Output the [x, y] coordinate of the center of the cell containing the given text.  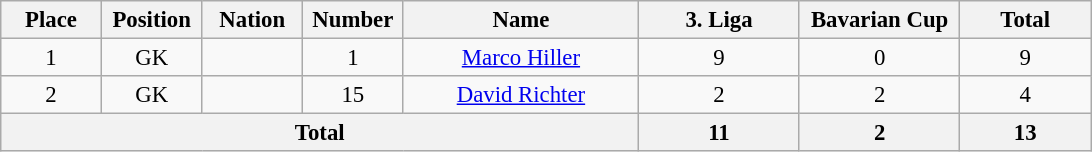
Position [152, 20]
Nation [252, 20]
4 [1026, 95]
Name [521, 20]
0 [880, 58]
3. Liga [720, 20]
Number [354, 20]
15 [354, 95]
11 [720, 133]
Marco Hiller [521, 58]
Bavarian Cup [880, 20]
David Richter [521, 95]
Place [52, 20]
13 [1026, 133]
